Provide the [x, y] coordinate of the cell's center where the given text is located.  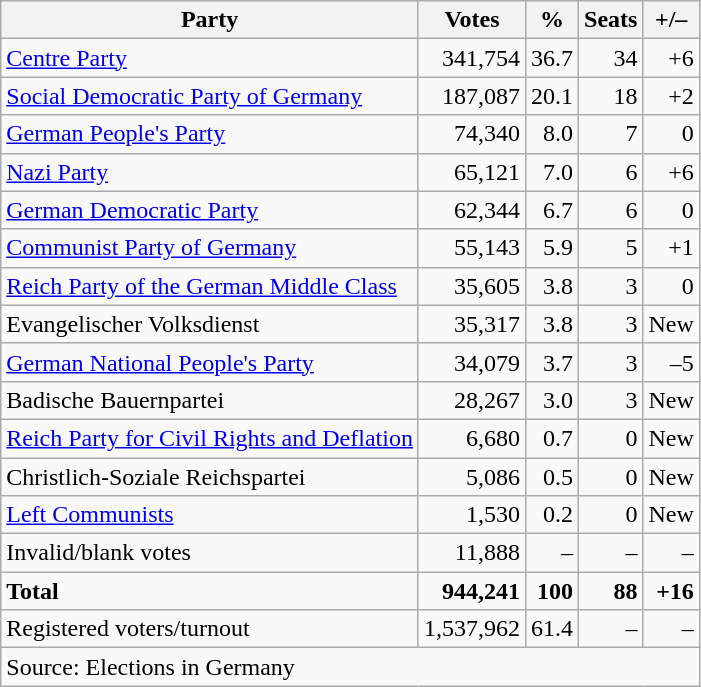
3.0 [552, 400]
1,537,962 [472, 629]
Invalid/blank votes [210, 553]
Party [210, 20]
34 [611, 58]
11,888 [472, 553]
German National People's Party [210, 362]
55,143 [472, 248]
Reich Party for Civil Rights and Deflation [210, 438]
% [552, 20]
5 [611, 248]
62,344 [472, 210]
Christlich-Soziale Reichspartei [210, 477]
Social Democratic Party of Germany [210, 96]
Total [210, 591]
0.7 [552, 438]
German Democratic Party [210, 210]
Registered voters/turnout [210, 629]
Votes [472, 20]
Evangelischer Volksdienst [210, 324]
–5 [671, 362]
Source: Elections in Germany [350, 667]
65,121 [472, 172]
5.9 [552, 248]
Centre Party [210, 58]
3.7 [552, 362]
6.7 [552, 210]
0.2 [552, 515]
Seats [611, 20]
7 [611, 134]
1,530 [472, 515]
74,340 [472, 134]
Left Communists [210, 515]
187,087 [472, 96]
36.7 [552, 58]
341,754 [472, 58]
+16 [671, 591]
18 [611, 96]
100 [552, 591]
+1 [671, 248]
Communist Party of Germany [210, 248]
6,680 [472, 438]
Reich Party of the German Middle Class [210, 286]
34,079 [472, 362]
+/– [671, 20]
20.1 [552, 96]
61.4 [552, 629]
Nazi Party [210, 172]
944,241 [472, 591]
0.5 [552, 477]
35,605 [472, 286]
88 [611, 591]
Badische Bauernpartei [210, 400]
+2 [671, 96]
German People's Party [210, 134]
35,317 [472, 324]
5,086 [472, 477]
8.0 [552, 134]
28,267 [472, 400]
7.0 [552, 172]
